Return the (X, Y) coordinate for the center point of the cell that contains the specified text.  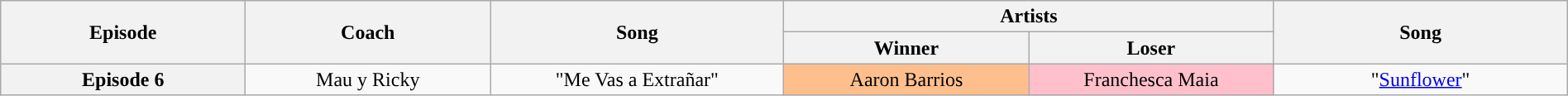
Episode 6 (123, 79)
Loser (1151, 48)
Artists (1029, 17)
Aaron Barrios (906, 79)
Mau y Ricky (368, 79)
Franchesca Maia (1151, 79)
"Me Vas a Extrañar" (637, 79)
Episode (123, 32)
Winner (906, 48)
Coach (368, 32)
"Sunflower" (1421, 79)
